Pinpoint the cell where the given text exists, returning its [X, Y] midpoint coordinate. 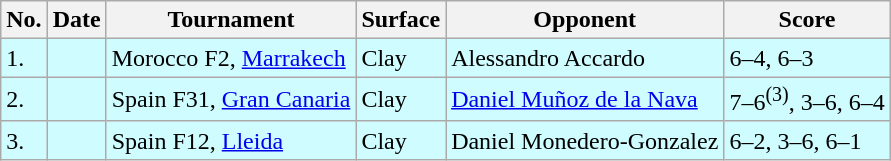
Surface [401, 20]
Spain F31, Gran Canaria [231, 100]
Daniel Monedero-Gonzalez [585, 140]
7–6(3), 3–6, 6–4 [807, 100]
6–4, 6–3 [807, 58]
No. [24, 20]
Spain F12, Lleida [231, 140]
2. [24, 100]
Morocco F2, Marrakech [231, 58]
Opponent [585, 20]
1. [24, 58]
Date [76, 20]
6–2, 3–6, 6–1 [807, 140]
Tournament [231, 20]
Daniel Muñoz de la Nava [585, 100]
3. [24, 140]
Alessandro Accardo [585, 58]
Score [807, 20]
